Scan for the cell matching the given text and deliver its (x, y) coordinate at center. 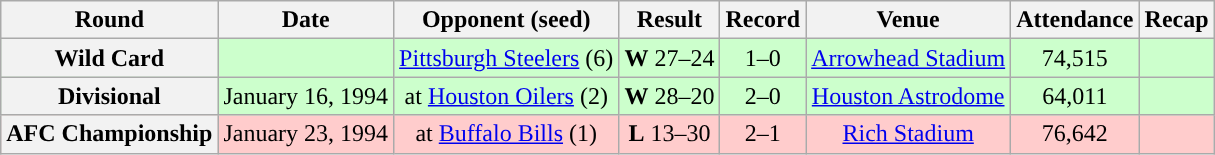
1–0 (763, 58)
Record (763, 20)
Recap (1176, 20)
Houston Astrodome (908, 96)
January 23, 1994 (306, 134)
Rich Stadium (908, 134)
Venue (908, 20)
Result (670, 20)
2–1 (763, 134)
2–0 (763, 96)
W 27–24 (670, 58)
AFC Championship (110, 134)
64,011 (1075, 96)
74,515 (1075, 58)
January 16, 1994 (306, 96)
Divisional (110, 96)
Round (110, 20)
at Buffalo Bills (1) (506, 134)
Opponent (seed) (506, 20)
Date (306, 20)
Arrowhead Stadium (908, 58)
L 13–30 (670, 134)
W 28–20 (670, 96)
76,642 (1075, 134)
at Houston Oilers (2) (506, 96)
Wild Card (110, 58)
Attendance (1075, 20)
Pittsburgh Steelers (6) (506, 58)
